Search for the cell housing the specified text and yield its [X, Y] center coordinate. 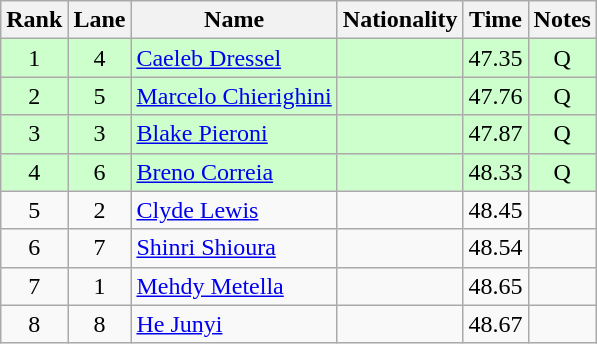
Breno Correia [234, 172]
Nationality [400, 20]
48.67 [496, 324]
Lane [100, 20]
Clyde Lewis [234, 210]
47.87 [496, 134]
48.65 [496, 286]
48.54 [496, 248]
Rank [34, 20]
47.35 [496, 58]
47.76 [496, 96]
Name [234, 20]
48.33 [496, 172]
Shinri Shioura [234, 248]
Notes [562, 20]
Marcelo Chierighini [234, 96]
Caeleb Dressel [234, 58]
Time [496, 20]
Mehdy Metella [234, 286]
He Junyi [234, 324]
Blake Pieroni [234, 134]
48.45 [496, 210]
